Determine the (x, y) coordinate at the center of the cell enclosing the given text.  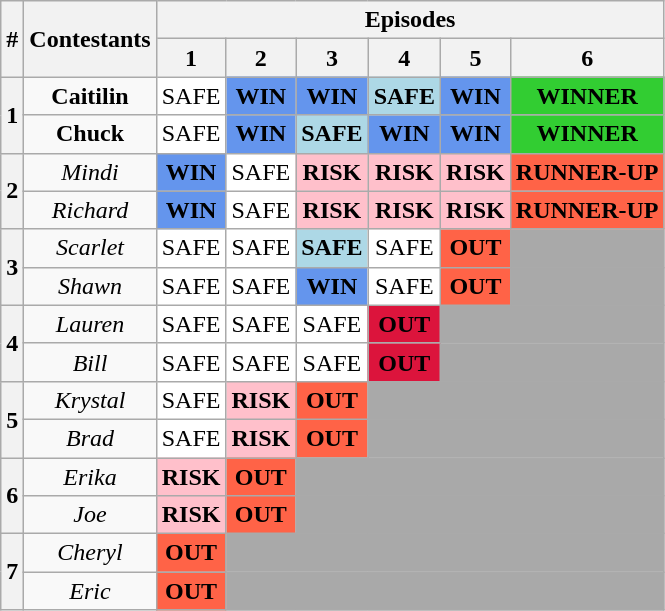
Mindi (90, 172)
Richard (90, 210)
Lauren (90, 324)
Contestants (90, 39)
Joe (90, 515)
Shawn (90, 286)
Erika (90, 477)
Cheryl (90, 553)
Episodes (410, 20)
Eric (90, 591)
7 (12, 572)
Krystal (90, 400)
# (12, 39)
Bill (90, 362)
Scarlet (90, 248)
Chuck (90, 134)
Caitilin (90, 96)
Brad (90, 438)
